Detect which cell encompasses the target text, then output its [X, Y] center coordinate. 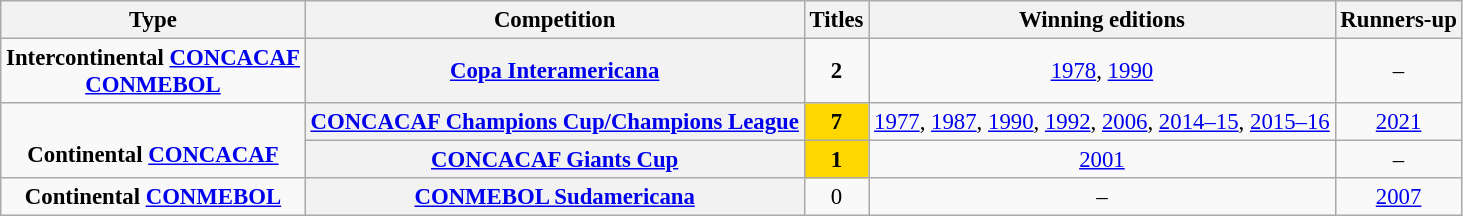
Titles [836, 20]
0 [836, 197]
Runners-up [1398, 20]
1 [836, 160]
CONCACAF Giants Cup [554, 160]
2 [836, 72]
2007 [1398, 197]
2021 [1398, 122]
Copa Interamericana [554, 72]
7 [836, 122]
Type [153, 20]
Continental CONMEBOL [153, 197]
2001 [1102, 160]
1977, 1987, 1990, 1992, 2006, 2014–15, 2015–16 [1102, 122]
Intercontinental CONCACAFCONMEBOL [153, 72]
Continental CONCACAF [153, 140]
1978, 1990 [1102, 72]
Winning editions [1102, 20]
Competition [554, 20]
CONCACAF Champions Cup/Champions League [554, 122]
CONMEBOL Sudamericana [554, 197]
